Find where the given text appears and provide that cell's center as (X, Y) coordinate. 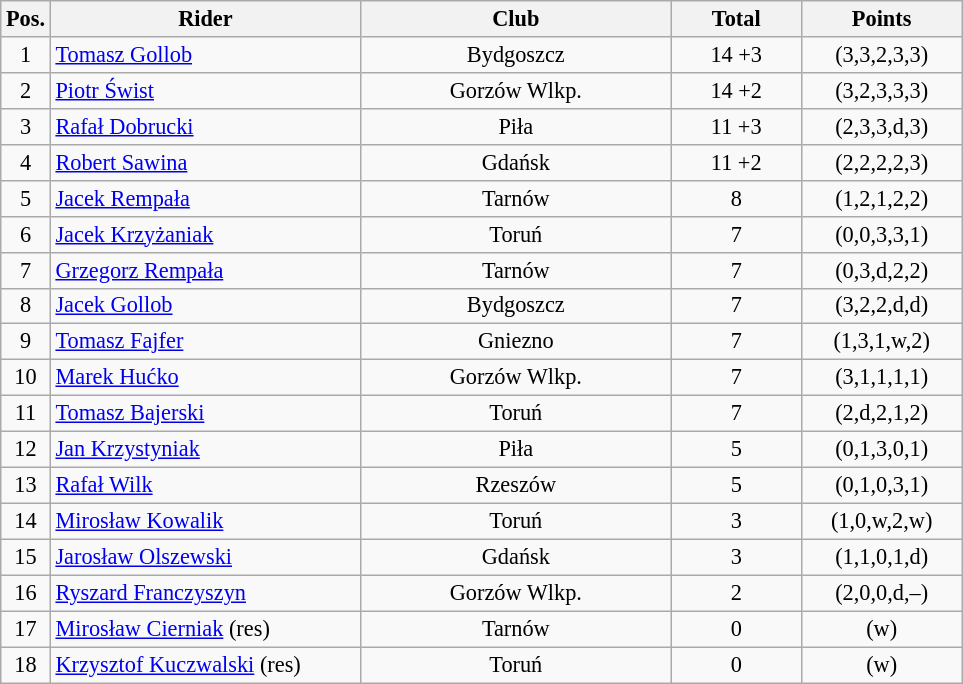
(1,3,1,w,2) (881, 342)
(0,1,0,3,1) (881, 485)
14 +2 (736, 90)
Jacek Gollob (205, 306)
Pos. (26, 19)
(0,3,d,2,2) (881, 270)
Mirosław Kowalik (205, 521)
18 (26, 665)
15 (26, 557)
Grzegorz Rempała (205, 270)
14 +3 (736, 55)
Rzeszów (516, 485)
1 (26, 55)
16 (26, 593)
Tomasz Fajfer (205, 342)
14 (26, 521)
11 (26, 414)
(0,1,3,0,1) (881, 450)
(2,2,2,2,3) (881, 162)
17 (26, 629)
Rafał Wilk (205, 485)
Gniezno (516, 342)
6 (26, 234)
Mirosław Cierniak (res) (205, 629)
Krzysztof Kuczwalski (res) (205, 665)
Tomasz Gollob (205, 55)
Rafał Dobrucki (205, 126)
4 (26, 162)
9 (26, 342)
Ryszard Franczyszyn (205, 593)
Rider (205, 19)
11 +3 (736, 126)
(3,2,3,3,3) (881, 90)
(2,3,3,d,3) (881, 126)
Club (516, 19)
(0,0,3,3,1) (881, 234)
Jan Krzystyniak (205, 450)
Points (881, 19)
12 (26, 450)
(3,1,1,1,1) (881, 378)
Marek Hućko (205, 378)
Tomasz Bajerski (205, 414)
(1,0,w,2,w) (881, 521)
Jacek Krzyżaniak (205, 234)
10 (26, 378)
(3,3,2,3,3) (881, 55)
Jacek Rempała (205, 198)
Robert Sawina (205, 162)
Total (736, 19)
(1,1,0,1,d) (881, 557)
(1,2,1,2,2) (881, 198)
Piotr Świst (205, 90)
11 +2 (736, 162)
Jarosław Olszewski (205, 557)
(2,0,0,d,–) (881, 593)
(3,2,2,d,d) (881, 306)
(2,d,2,1,2) (881, 414)
13 (26, 485)
